Identify which cell holds the provided text, then report its (X, Y) central coordinate. 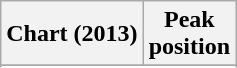
Peakposition (189, 34)
Chart (2013) (72, 34)
